Detect which cell encompasses the target text, then output its [x, y] center coordinate. 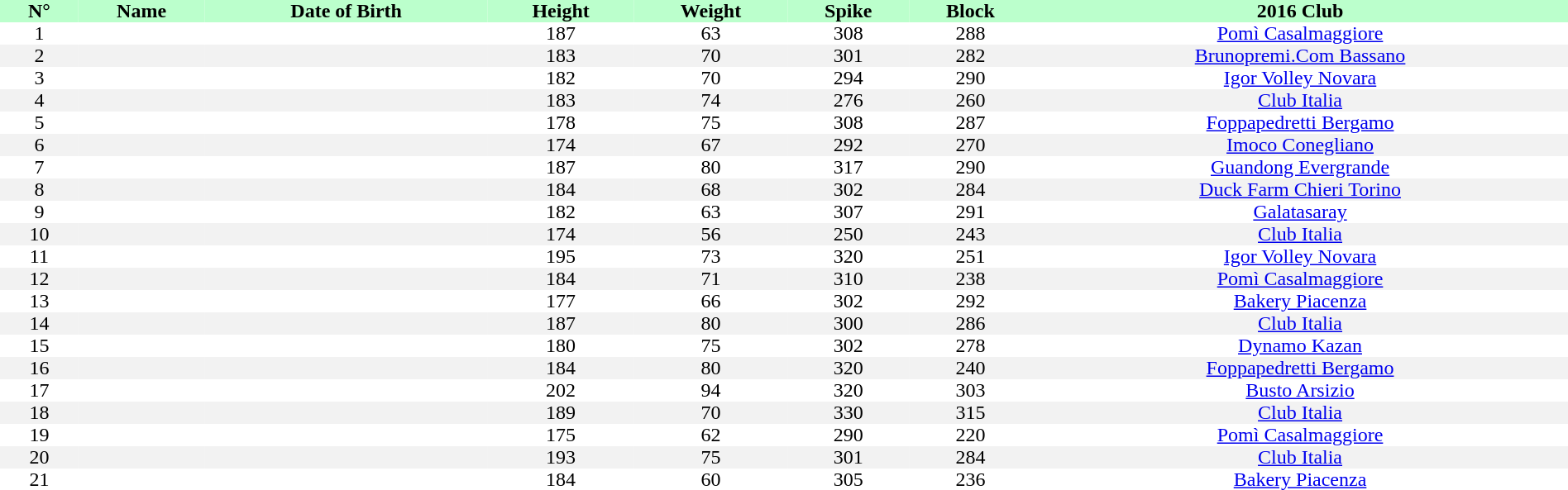
288 [971, 33]
5 [40, 122]
243 [971, 235]
8 [40, 190]
68 [711, 190]
175 [561, 435]
294 [849, 78]
73 [711, 256]
Duck Farm Chieri Torino [1300, 190]
56 [711, 235]
71 [711, 279]
6 [40, 145]
Weight [711, 12]
17 [40, 390]
178 [561, 122]
189 [561, 413]
291 [971, 212]
12 [40, 279]
10 [40, 235]
Guandong Evergrande [1300, 167]
220 [971, 435]
315 [971, 413]
N° [40, 12]
330 [849, 413]
67 [711, 145]
193 [561, 458]
300 [849, 324]
7 [40, 167]
62 [711, 435]
13 [40, 301]
2016 Club [1300, 12]
18 [40, 413]
180 [561, 345]
303 [971, 390]
94 [711, 390]
Dynamo Kazan [1300, 345]
15 [40, 345]
20 [40, 458]
Bakery Piacenza [1300, 301]
278 [971, 345]
Spike [849, 12]
Brunopremi.Com Bassano [1300, 56]
202 [561, 390]
3 [40, 78]
66 [711, 301]
Block [971, 12]
195 [561, 256]
Name [142, 12]
317 [849, 167]
307 [849, 212]
9 [40, 212]
11 [40, 256]
238 [971, 279]
250 [849, 235]
287 [971, 122]
260 [971, 101]
Galatasaray [1300, 212]
14 [40, 324]
2 [40, 56]
310 [849, 279]
251 [971, 256]
240 [971, 369]
177 [561, 301]
282 [971, 56]
74 [711, 101]
Busto Arsizio [1300, 390]
4 [40, 101]
Imoco Conegliano [1300, 145]
1 [40, 33]
Date of Birth [346, 12]
286 [971, 324]
270 [971, 145]
276 [849, 101]
19 [40, 435]
16 [40, 369]
Height [561, 12]
